Pinpoint the cell where the given text exists, returning its [X, Y] midpoint coordinate. 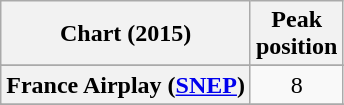
8 [296, 85]
Peak position [296, 34]
Chart (2015) [126, 34]
France Airplay (SNEP) [126, 85]
